Find where the given text appears and provide that cell's center as (X, Y) coordinate. 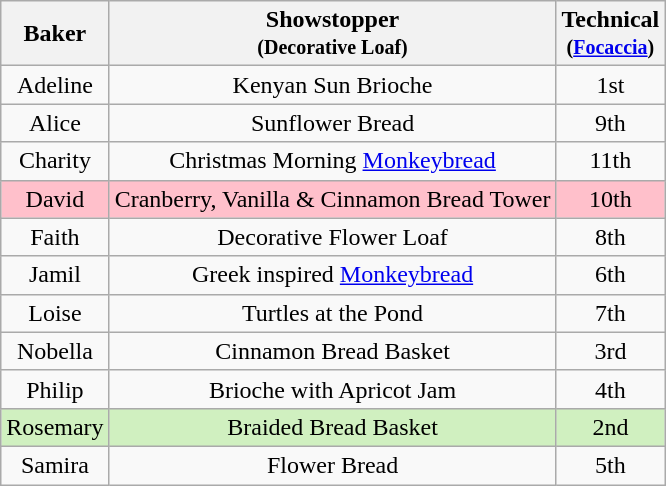
Cinnamon Bread Basket (332, 351)
9th (610, 123)
Decorative Flower Loaf (332, 237)
Philip (55, 389)
Faith (55, 237)
Charity (55, 161)
Kenyan Sun Brioche (332, 85)
Rosemary (55, 427)
David (55, 199)
6th (610, 275)
Alice (55, 123)
Turtles at the Pond (332, 313)
Technical(Focaccia) (610, 34)
8th (610, 237)
Greek inspired Monkeybread (332, 275)
Braided Bread Basket (332, 427)
Samira (55, 465)
10th (610, 199)
5th (610, 465)
Cranberry, Vanilla & Cinnamon Bread Tower (332, 199)
Christmas Morning Monkeybread (332, 161)
Nobella (55, 351)
Flower Bread (332, 465)
Loise (55, 313)
Baker (55, 34)
Adeline (55, 85)
2nd (610, 427)
1st (610, 85)
7th (610, 313)
Sunflower Bread (332, 123)
3rd (610, 351)
Showstopper(Decorative Loaf) (332, 34)
4th (610, 389)
Jamil (55, 275)
Brioche with Apricot Jam (332, 389)
11th (610, 161)
